Capture the cell that displays the provided text and extract its (x, y) central coordinate. 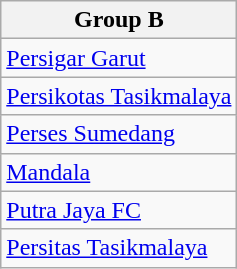
Mandala (119, 172)
Perses Sumedang (119, 134)
Persitas Tasikmalaya (119, 248)
Persigar Garut (119, 58)
Putra Jaya FC (119, 210)
Group B (119, 20)
Persikotas Tasikmalaya (119, 96)
